Locate the cell with the specified text and output its [X, Y] center coordinate. 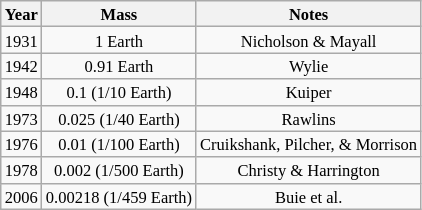
Kuiper [308, 92]
Christy & Harrington [308, 170]
1973 [22, 118]
1948 [22, 92]
1978 [22, 170]
Year [22, 14]
Wylie [308, 66]
0.00218 (1/459 Earth) [119, 196]
0.1 (1/10 Earth) [119, 92]
1942 [22, 66]
0.91 Earth [119, 66]
Rawlins [308, 118]
0.025 (1/40 Earth) [119, 118]
Nicholson & Mayall [308, 40]
0.002 (1/500 Earth) [119, 170]
Mass [119, 14]
1976 [22, 144]
0.01 (1/100 Earth) [119, 144]
1931 [22, 40]
2006 [22, 196]
Buie et al. [308, 196]
Cruikshank, Pilcher, & Morrison [308, 144]
1 Earth [119, 40]
Notes [308, 14]
